Determine the (x, y) coordinate at the center of the cell enclosing the given text.  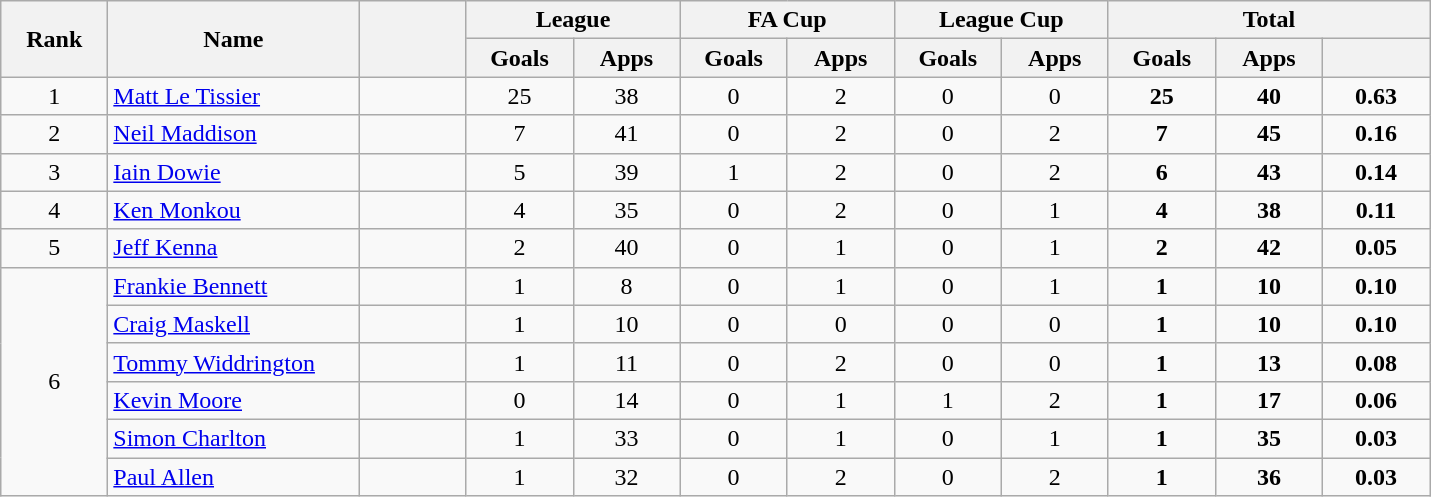
Matt Le Tissier (234, 96)
League Cup (1001, 20)
Kevin Moore (234, 400)
43 (1268, 172)
36 (1268, 477)
0.06 (1376, 400)
Simon Charlton (234, 438)
11 (626, 362)
League (573, 20)
42 (1268, 248)
FA Cup (787, 20)
Rank (54, 39)
39 (626, 172)
45 (1268, 134)
Iain Dowie (234, 172)
Paul Allen (234, 477)
41 (626, 134)
17 (1268, 400)
3 (54, 172)
Jeff Kenna (234, 248)
Name (234, 39)
32 (626, 477)
Neil Maddison (234, 134)
0.08 (1376, 362)
0.14 (1376, 172)
Tommy Widdrington (234, 362)
0.16 (1376, 134)
13 (1268, 362)
Craig Maskell (234, 324)
8 (626, 286)
Total (1268, 20)
Frankie Bennett (234, 286)
0.63 (1376, 96)
0.11 (1376, 210)
14 (626, 400)
Ken Monkou (234, 210)
33 (626, 438)
0.05 (1376, 248)
